Extract the (x, y) coordinate from the center of the cell holding the provided text.  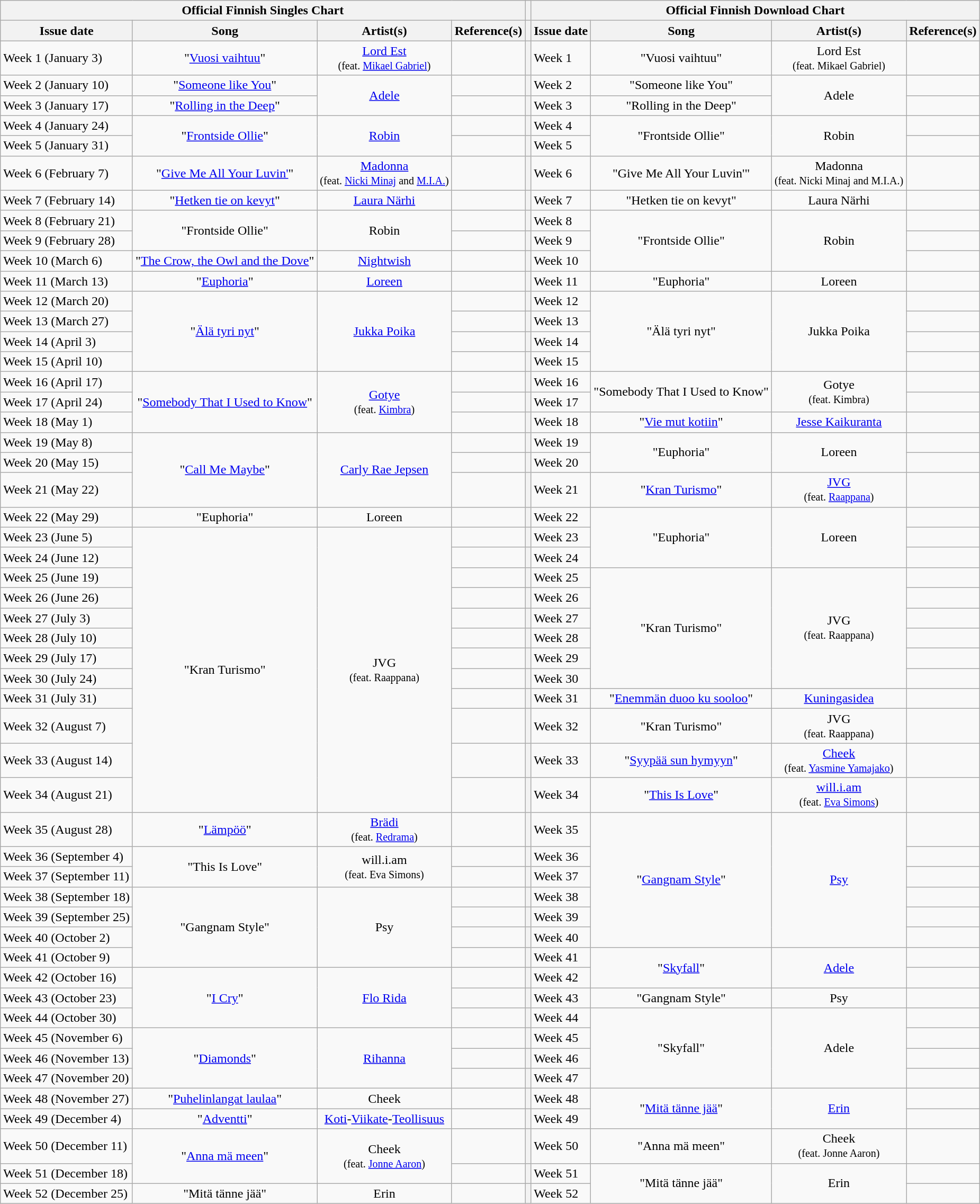
Week 38 (September 18) (67, 897)
Week 43 (October 23) (67, 997)
Week 22 (561, 517)
Week 34 (561, 795)
Week 14 (April 3) (67, 342)
Week 5 (January 31) (67, 146)
"The Crow, the Owl and the Dove" (224, 261)
"Call Me Maybe" (224, 469)
Week 3 (561, 105)
Week 39 (561, 917)
Week 12 (March 20) (67, 301)
Week 21 (May 22) (67, 489)
Week 41 (561, 957)
Week 45 (561, 1038)
Week 29 (561, 658)
Week 30 (561, 679)
Week 18 (May 1) (67, 422)
Week 2 (561, 85)
Week 13 (561, 322)
"Diamonds" (224, 1058)
Week 19 (May 8) (67, 442)
Week 35 (August 28) (67, 830)
Week 21 (561, 489)
Week 43 (561, 997)
Week 6 (February 7) (67, 173)
Week 45 (November 6) (67, 1038)
Week 42 (561, 977)
Week 50 (December 11) (67, 1146)
Week 51 (561, 1173)
Week 42 (October 16) (67, 977)
Week 31 (July 31) (67, 699)
Week 30 (July 24) (67, 679)
Week 23 (June 5) (67, 537)
Week 51 (December 18) (67, 1173)
"Adventti" (224, 1119)
Week 36 (561, 857)
"Enemmän duoo ku sooloo" (681, 699)
Week 13 (March 27) (67, 322)
Week 25 (561, 577)
Official Finnish Singles Chart (263, 11)
"Puhelinlangat laulaa" (224, 1099)
Week 24 (561, 557)
"I Cry" (224, 997)
Week 27 (July 3) (67, 618)
Week 46 (561, 1058)
Week 15 (April 10) (67, 362)
Week 20 (May 15) (67, 462)
Week 29 (July 17) (67, 658)
Week 46 (November 13) (67, 1058)
Week 40 (561, 937)
Rihanna (384, 1058)
Week 9 (561, 240)
"Lämpöö" (224, 830)
Cheek(feat. Yasmine Yamajako) (839, 761)
Week 26 (561, 597)
Week 5 (561, 146)
Week 44 (561, 1018)
Week 40 (October 2) (67, 937)
Week 33 (August 14) (67, 761)
Week 48 (561, 1099)
Kuningasidea (839, 699)
Flo Rida (384, 997)
Official Finnish Download Chart (755, 11)
Week 49 (December 4) (67, 1119)
Week 4 (561, 126)
Week 12 (561, 301)
Week 1 (561, 58)
Carly Rae Jepsen (384, 469)
Week 50 (561, 1146)
Week 10 (March 6) (67, 261)
Week 19 (561, 442)
Week 24 (June 12) (67, 557)
Koti-Viikate-Teollisuus (384, 1119)
"Vie mut kotiin" (681, 422)
Week 7 (561, 200)
Week 20 (561, 462)
Week 38 (561, 897)
Week 47 (November 20) (67, 1078)
Week 8 (February 21) (67, 220)
Nightwish (384, 261)
Week 52 (561, 1193)
Week 52 (December 25) (67, 1193)
Week 39 (September 25) (67, 917)
Week 8 (561, 220)
Brädi(feat. Redrama) (384, 830)
Week 41 (October 9) (67, 957)
Week 10 (561, 261)
Week 37 (561, 877)
Week 37 (September 11) (67, 877)
Week 11 (March 13) (67, 281)
Week 47 (561, 1078)
Week 28 (561, 638)
Week 18 (561, 422)
Week 7 (February 14) (67, 200)
Week 4 (January 24) (67, 126)
Week 11 (561, 281)
Week 28 (July 10) (67, 638)
"Syypää sun hymyyn" (681, 761)
Week 17 (April 24) (67, 402)
Week 34 (August 21) (67, 795)
Week 16 (April 17) (67, 382)
Jesse Kaikuranta (839, 422)
Week 26 (June 26) (67, 597)
Week 23 (561, 537)
Week 14 (561, 342)
Week 3 (January 17) (67, 105)
Week 44 (October 30) (67, 1018)
Week 36 (September 4) (67, 857)
Week 48 (November 27) (67, 1099)
Week 32 (August 7) (67, 726)
Week 49 (561, 1119)
Week 35 (561, 830)
Week 1 (January 3) (67, 58)
Week 17 (561, 402)
Week 9 (February 28) (67, 240)
Cheek (384, 1099)
Week 25 (June 19) (67, 577)
Week 15 (561, 362)
Week 32 (561, 726)
Week 22 (May 29) (67, 517)
Week 33 (561, 761)
Week 2 (January 10) (67, 85)
Week 16 (561, 382)
Week 27 (561, 618)
Week 31 (561, 699)
Week 6 (561, 173)
